Scan for the cell matching the given text and deliver its [x, y] coordinate at center. 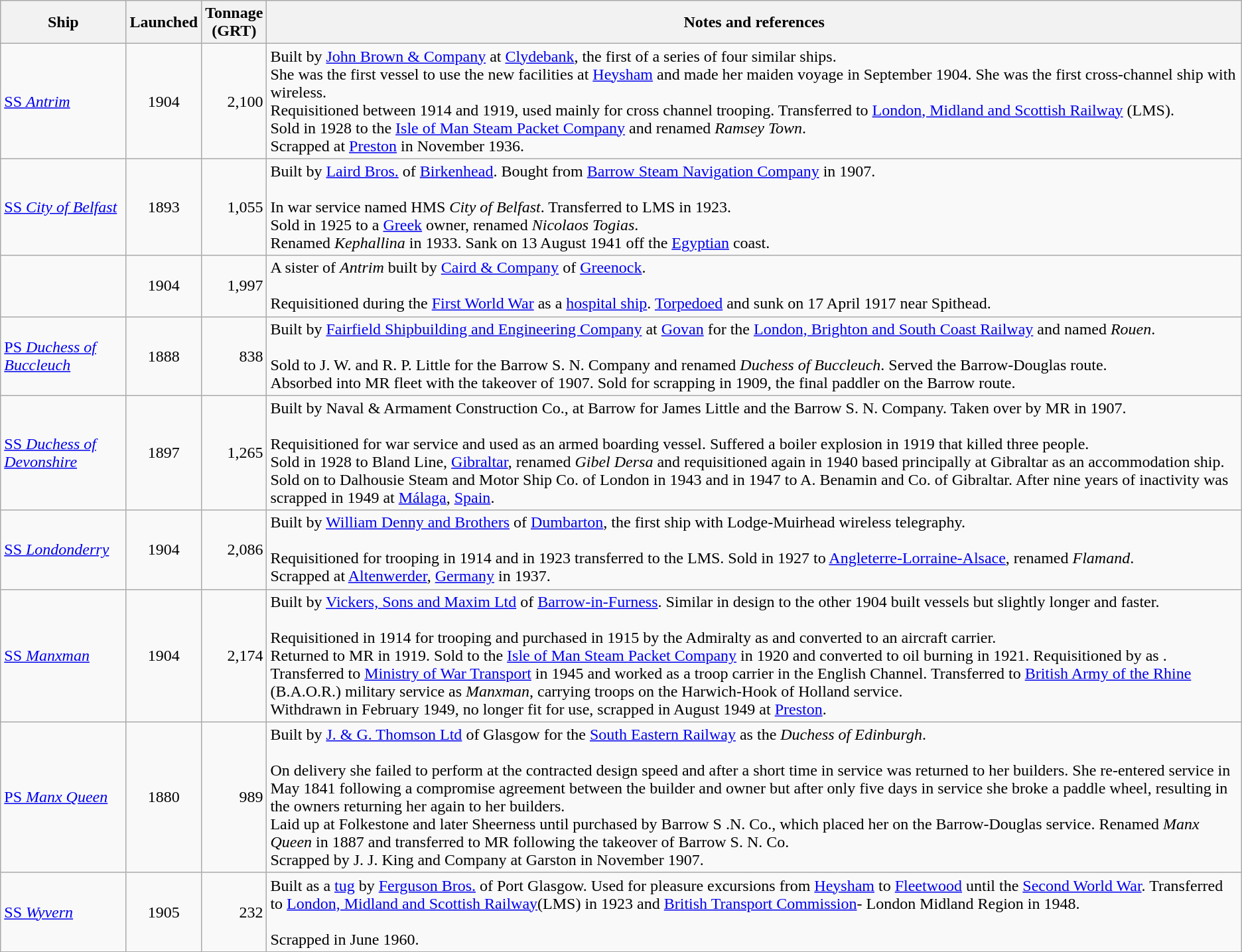
1893 [164, 207]
2,086 [234, 549]
1888 [164, 356]
838 [234, 356]
232 [234, 912]
PS Duchess of Buccleuch [64, 356]
SS Londonderry [64, 549]
Notes and references [754, 23]
2,174 [234, 655]
SS Duchess of Devonshire [64, 452]
1905 [164, 912]
1,055 [234, 207]
Launched [164, 23]
1,265 [234, 452]
1880 [164, 797]
PS Manx Queen [64, 797]
SS Antrim [64, 101]
SS Manxman [64, 655]
Ship [64, 23]
2,100 [234, 101]
SS City of Belfast [64, 207]
1,997 [234, 286]
Tonnage(GRT) [234, 23]
1897 [164, 452]
SS Wyvern [64, 912]
989 [234, 797]
